Locate the cell with the specified text and output its [X, Y] center coordinate. 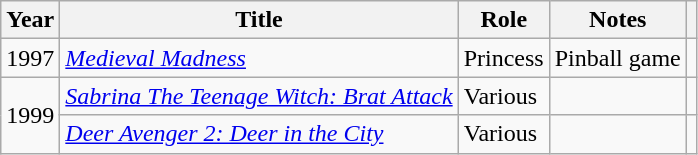
Medieval Madness [259, 58]
1999 [30, 115]
1997 [30, 58]
Deer Avenger 2: Deer in the City [259, 134]
Role [504, 20]
Sabrina The Teenage Witch: Brat Attack [259, 96]
Princess [504, 58]
Year [30, 20]
Title [259, 20]
Notes [618, 20]
Pinball game [618, 58]
